Provide the (x, y) coordinate of the cell's center where the given text is located.  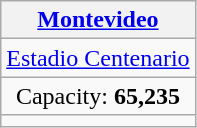
Capacity: 65,235 (98, 96)
Estadio Centenario (98, 58)
Montevideo (98, 20)
